Detect which cell encompasses the target text, then output its (x, y) center coordinate. 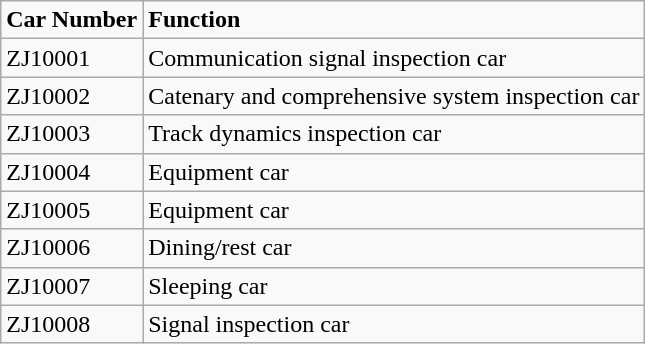
ZJ10002 (72, 96)
Catenary and comprehensive system inspection car (394, 96)
ZJ10008 (72, 324)
Sleeping car (394, 286)
Signal inspection car (394, 324)
Function (394, 20)
Communication signal inspection car (394, 58)
ZJ10005 (72, 210)
Dining/rest car (394, 248)
ZJ10003 (72, 134)
ZJ10007 (72, 286)
ZJ10006 (72, 248)
Car Number (72, 20)
ZJ10004 (72, 172)
ZJ10001 (72, 58)
Track dynamics inspection car (394, 134)
